Identify which cell holds the provided text, then report its [x, y] central coordinate. 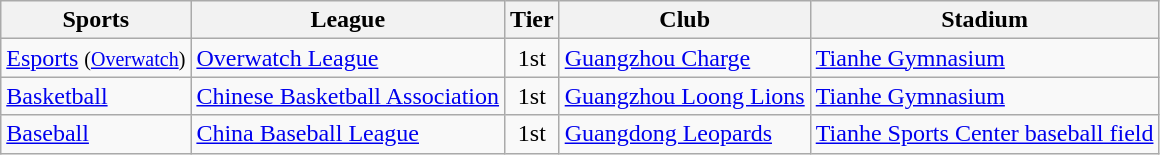
Guangzhou Charge [684, 58]
Club [684, 20]
Chinese Basketball Association [348, 96]
Overwatch League [348, 58]
Basketball [96, 96]
Stadium [984, 20]
China Baseball League [348, 134]
Tianhe Sports Center baseball field [984, 134]
Guangdong Leopards [684, 134]
Guangzhou Loong Lions [684, 96]
Baseball [96, 134]
League [348, 20]
Sports [96, 20]
Tier [532, 20]
Esports (Overwatch) [96, 58]
